Output the [x, y] coordinate of the center of the cell containing the given text.  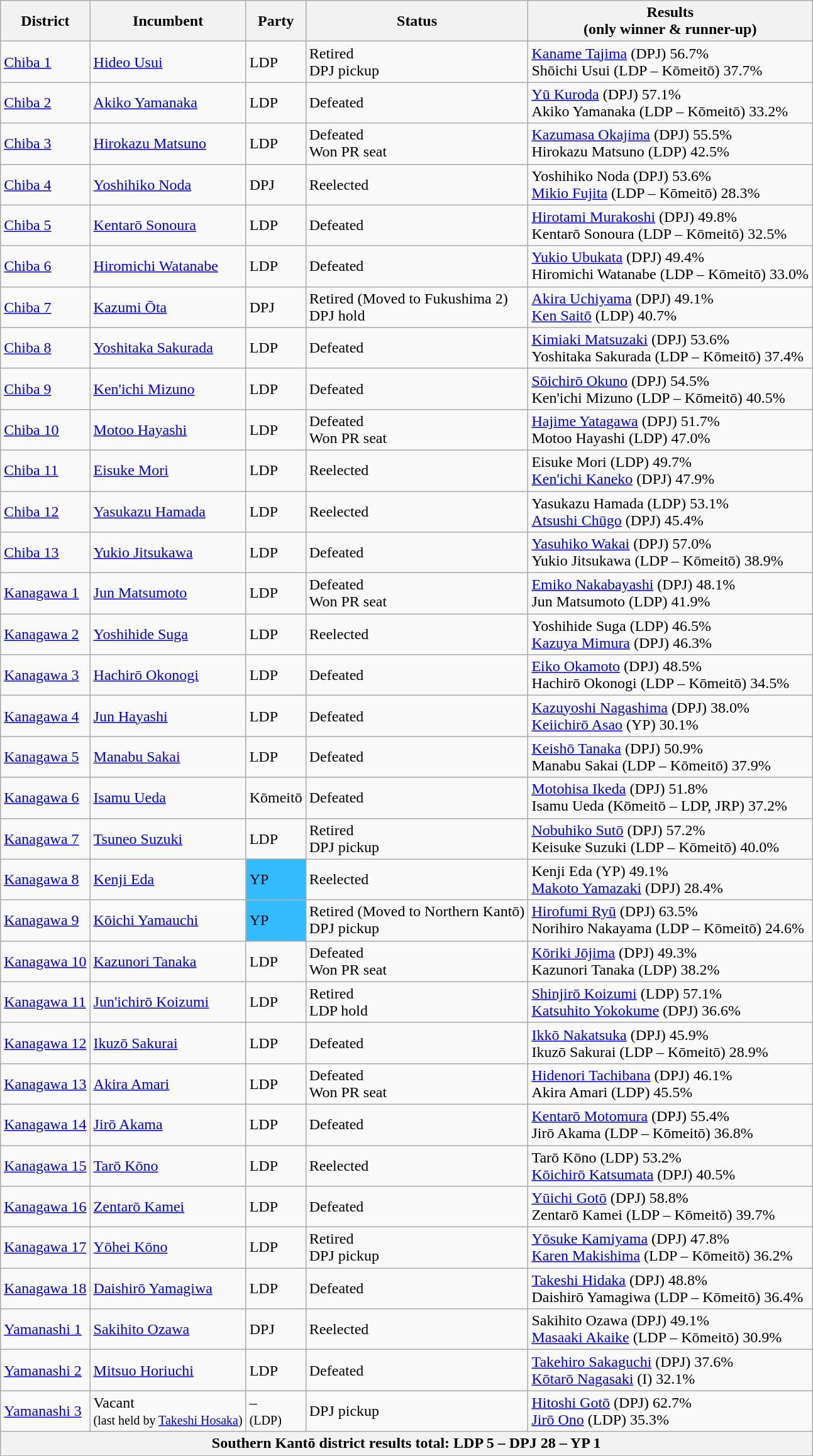
Yū Kuroda (DPJ) 57.1%Akiko Yamanaka (LDP – Kōmeitō) 33.2% [670, 103]
Kanagawa 12 [45, 1043]
Takeshi Hidaka (DPJ) 48.8%Daishirō Yamagiwa (LDP – Kōmeitō) 36.4% [670, 1288]
Chiba 3 [45, 143]
Chiba 4 [45, 185]
Mitsuo Horiuchi [168, 1370]
Yōsuke Kamiyama (DPJ) 47.8%Karen Makishima (LDP – Kōmeitō) 36.2% [670, 1248]
Kanagawa 4 [45, 716]
Yoshihide Suga [168, 635]
Hitoshi Gotō (DPJ) 62.7%Jirō Ono (LDP) 35.3% [670, 1411]
Daishirō Yamagiwa [168, 1288]
Tarō Kōno [168, 1165]
Yukio Ubukata (DPJ) 49.4%Hiromichi Watanabe (LDP – Kōmeitō) 33.0% [670, 266]
Motohisa Ikeda (DPJ) 51.8%Isamu Ueda (Kōmeitō – LDP, JRP) 37.2% [670, 798]
Eisuke Mori [168, 470]
Sakihito Ozawa (DPJ) 49.1%Masaaki Akaike (LDP – Kōmeitō) 30.9% [670, 1330]
Yukio Jitsukawa [168, 553]
Kimiaki Matsuzaki (DPJ) 53.6%Yoshitaka Sakurada (LDP – Kōmeitō) 37.4% [670, 348]
Kanagawa 15 [45, 1165]
Hidenori Tachibana (DPJ) 46.1%Akira Amari (LDP) 45.5% [670, 1083]
Chiba 10 [45, 430]
Hiromichi Watanabe [168, 266]
Kazuyoshi Nagashima (DPJ) 38.0%Keiichirō Asao (YP) 30.1% [670, 716]
Chiba 8 [45, 348]
Yōhei Kōno [168, 1248]
Kanagawa 8 [45, 880]
Chiba 2 [45, 103]
Kanagawa 3 [45, 675]
Eiko Okamoto (DPJ) 48.5%Hachirō Okonogi (LDP – Kōmeitō) 34.5% [670, 675]
Chiba 13 [45, 553]
Chiba 6 [45, 266]
Yasuhiko Wakai (DPJ) 57.0%Yukio Jitsukawa (LDP – Kōmeitō) 38.9% [670, 553]
Ikuzō Sakurai [168, 1043]
RetiredLDP hold [417, 1002]
Yoshihide Suga (LDP) 46.5%Kazuya Mimura (DPJ) 46.3% [670, 635]
Kentarō Sonoura [168, 225]
Yoshihiko Noda (DPJ) 53.6%Mikio Fujita (LDP – Kōmeitō) 28.3% [670, 185]
Kenji Eda [168, 880]
Shinjirō Koizumi (LDP) 57.1%Katsuhito Yokokume (DPJ) 36.6% [670, 1002]
Kenji Eda (YP) 49.1%Makoto Yamazaki (DPJ) 28.4% [670, 880]
Hachirō Okonogi [168, 675]
Chiba 7 [45, 307]
Kanagawa 14 [45, 1125]
Party [275, 21]
Kanagawa 2 [45, 635]
Akira Amari [168, 1083]
Jun'ichirō Koizumi [168, 1002]
Yasukazu Hamada (LDP) 53.1%Atsushi Chūgo (DPJ) 45.4% [670, 512]
Kōichi Yamauchi [168, 920]
Nobuhiko Sutō (DPJ) 57.2%Keisuke Suzuki (LDP – Kōmeitō) 40.0% [670, 838]
Yoshihiko Noda [168, 185]
Yamanashi 2 [45, 1370]
Akira Uchiyama (DPJ) 49.1%Ken Saitō (LDP) 40.7% [670, 307]
Hajime Yatagawa (DPJ) 51.7%Motoo Hayashi (LDP) 47.0% [670, 430]
Kanagawa 13 [45, 1083]
Kanagawa 1 [45, 593]
Hideo Usui [168, 62]
Takehiro Sakaguchi (DPJ) 37.6%Kōtarō Nagasaki (I) 32.1% [670, 1370]
Yamanashi 1 [45, 1330]
Retired (Moved to Northern Kantō)DPJ pickup [417, 920]
Yamanashi 3 [45, 1411]
Kazunori Tanaka [168, 961]
Kanagawa 10 [45, 961]
Kanagawa 11 [45, 1002]
Chiba 5 [45, 225]
Manabu Sakai [168, 757]
Chiba 11 [45, 470]
Ken'ichi Mizuno [168, 388]
Kanagawa 5 [45, 757]
Kōmeitō [275, 798]
Keishō Tanaka (DPJ) 50.9%Manabu Sakai (LDP – Kōmeitō) 37.9% [670, 757]
Emiko Nakabayashi (DPJ) 48.1%Jun Matsumoto (LDP) 41.9% [670, 593]
Kanagawa 16 [45, 1207]
Eisuke Mori (LDP) 49.7%Ken'ichi Kaneko (DPJ) 47.9% [670, 470]
Incumbent [168, 21]
–(LDP) [275, 1411]
Tsuneo Suzuki [168, 838]
Kazumi Ōta [168, 307]
Sakihito Ozawa [168, 1330]
Chiba 1 [45, 62]
Kanagawa 18 [45, 1288]
Sōichirō Okuno (DPJ) 54.5%Ken'ichi Mizuno (LDP – Kōmeitō) 40.5% [670, 388]
Kanagawa 9 [45, 920]
Ikkō Nakatsuka (DPJ) 45.9%Ikuzō Sakurai (LDP – Kōmeitō) 28.9% [670, 1043]
Jun Matsumoto [168, 593]
Kanagawa 17 [45, 1248]
Chiba 9 [45, 388]
Chiba 12 [45, 512]
District [45, 21]
Isamu Ueda [168, 798]
DPJ pickup [417, 1411]
Hirofumi Ryū (DPJ) 63.5%Norihiro Nakayama (LDP – Kōmeitō) 24.6% [670, 920]
Motoo Hayashi [168, 430]
Zentarō Kamei [168, 1207]
Results(only winner & runner-up) [670, 21]
Kanagawa 7 [45, 838]
Kanagawa 6 [45, 798]
Vacant(last held by Takeshi Hosaka) [168, 1411]
Kazumasa Okajima (DPJ) 55.5%Hirokazu Matsuno (LDP) 42.5% [670, 143]
Kaname Tajima (DPJ) 56.7%Shōichi Usui (LDP – Kōmeitō) 37.7% [670, 62]
Tarō Kōno (LDP) 53.2%Kōichirō Katsumata (DPJ) 40.5% [670, 1165]
Status [417, 21]
Yasukazu Hamada [168, 512]
Jun Hayashi [168, 716]
Southern Kantō district results total: LDP 5 – DPJ 28 – YP 1 [406, 1443]
Kōriki Jōjima (DPJ) 49.3%Kazunori Tanaka (LDP) 38.2% [670, 961]
Akiko Yamanaka [168, 103]
Yoshitaka Sakurada [168, 348]
Retired (Moved to Fukushima 2)DPJ hold [417, 307]
Hirokazu Matsuno [168, 143]
Kentarō Motomura (DPJ) 55.4%Jirō Akama (LDP – Kōmeitō) 36.8% [670, 1125]
Jirō Akama [168, 1125]
Yūichi Gotō (DPJ) 58.8%Zentarō Kamei (LDP – Kōmeitō) 39.7% [670, 1207]
Hirotami Murakoshi (DPJ) 49.8%Kentarō Sonoura (LDP – Kōmeitō) 32.5% [670, 225]
